Scan for the cell matching the given text and deliver its [x, y] coordinate at center. 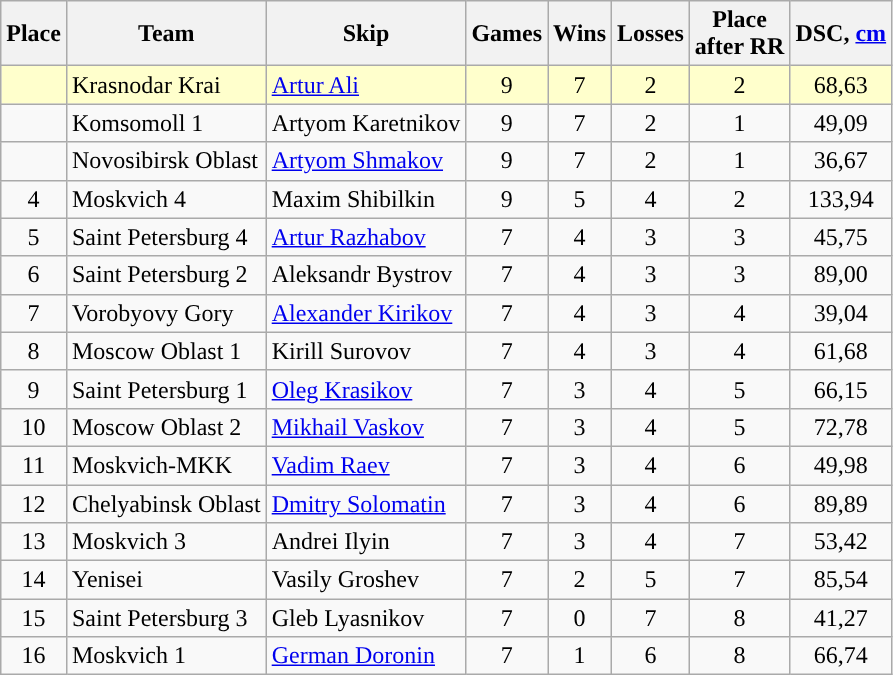
89,00 [841, 275]
Dmitry Solomatin [366, 503]
Maxim Shibilkin [366, 199]
12 [34, 503]
49,09 [841, 123]
Alexander Kirikov [366, 313]
45,75 [841, 237]
89,89 [841, 503]
68,63 [841, 85]
10 [34, 427]
0 [580, 618]
Mikhail Vaskov [366, 427]
Saint Petersburg 2 [166, 275]
Artur Ali [366, 85]
Vasily Groshev [366, 580]
Skip [366, 34]
Moskvich 4 [166, 199]
Moscow Oblast 2 [166, 427]
133,94 [841, 199]
Games [507, 34]
41,27 [841, 618]
66,15 [841, 389]
Moskvich-MKK [166, 465]
61,68 [841, 351]
Andrei Ilyin [366, 542]
Place [34, 34]
Gleb Lyasnikov [366, 618]
39,04 [841, 313]
53,42 [841, 542]
Komsomoll 1 [166, 123]
Vorobyovy Gory [166, 313]
Placeafter RR [740, 34]
Artyom Shmakov [366, 161]
Saint Petersburg 4 [166, 237]
Moscow Oblast 1 [166, 351]
German Doronin [366, 656]
36,67 [841, 161]
Losses [651, 34]
Artur Razhabov [366, 237]
85,54 [841, 580]
Novosibirsk Oblast [166, 161]
Team [166, 34]
DSC, cm [841, 34]
Wins [580, 34]
15 [34, 618]
16 [34, 656]
13 [34, 542]
Moskvich 1 [166, 656]
Artyom Karetnikov [366, 123]
Yenisei [166, 580]
Vadim Raev [366, 465]
Moskvich 3 [166, 542]
11 [34, 465]
49,98 [841, 465]
66,74 [841, 656]
Aleksandr Bystrov [366, 275]
Chelyabinsk Oblast [166, 503]
Kirill Surovov [366, 351]
Oleg Krasikov [366, 389]
Saint Petersburg 1 [166, 389]
72,78 [841, 427]
Krasnodar Krai [166, 85]
14 [34, 580]
Saint Petersburg 3 [166, 618]
